Capture the cell that displays the provided text and extract its (X, Y) central coordinate. 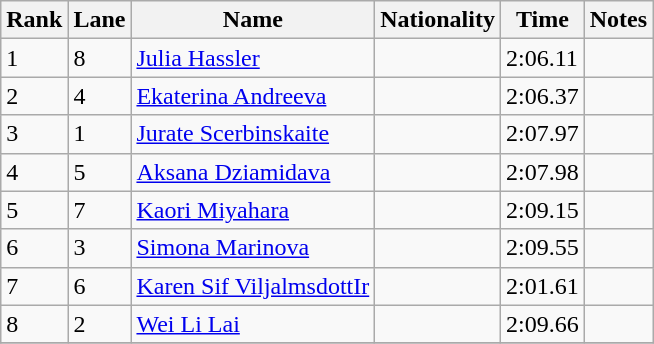
Ekaterina Andreeva (253, 96)
2:09.55 (542, 248)
Wei Li Lai (253, 324)
Simona Marinova (253, 248)
2:06.11 (542, 58)
2:09.66 (542, 324)
2:06.37 (542, 96)
Notes (618, 20)
2:01.61 (542, 286)
Jurate Scerbinskaite (253, 134)
Aksana Dziamidava (253, 172)
Rank (34, 20)
Lane (100, 20)
Name (253, 20)
Time (542, 20)
2:09.15 (542, 210)
Kaori Miyahara (253, 210)
Julia Hassler (253, 58)
Karen Sif ViljalmsdottIr (253, 286)
Nationality (438, 20)
2:07.98 (542, 172)
2:07.97 (542, 134)
